Capture the cell that displays the provided text and extract its [X, Y] central coordinate. 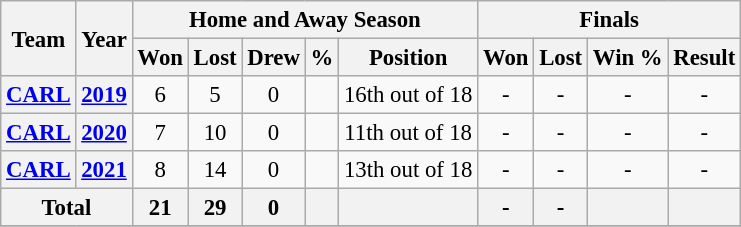
Home and Away Season [305, 20]
Year [104, 38]
10 [215, 133]
6 [160, 95]
14 [215, 170]
2020 [104, 133]
Position [408, 58]
16th out of 18 [408, 95]
11th out of 18 [408, 133]
Result [704, 58]
13th out of 18 [408, 170]
5 [215, 95]
8 [160, 170]
Finals [610, 20]
Team [38, 38]
29 [215, 208]
Total [66, 208]
21 [160, 208]
2021 [104, 170]
7 [160, 133]
Win % [627, 58]
Drew [274, 58]
% [322, 58]
2019 [104, 95]
